Capture the cell that displays the provided text and extract its [x, y] central coordinate. 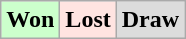
Draw [150, 20]
Won [30, 20]
Lost [88, 20]
